Find where the given text appears and provide that cell's center as (X, Y) coordinate. 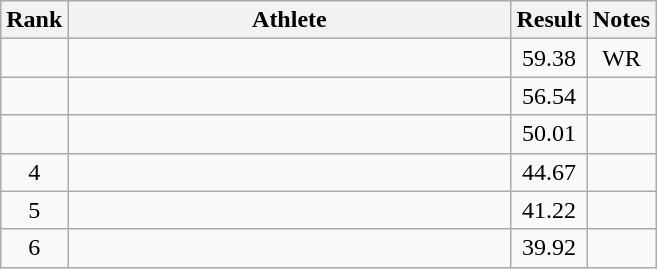
56.54 (549, 96)
59.38 (549, 58)
Result (549, 20)
WR (621, 58)
44.67 (549, 172)
Athlete (290, 20)
41.22 (549, 210)
Rank (34, 20)
50.01 (549, 134)
39.92 (549, 248)
5 (34, 210)
6 (34, 248)
Notes (621, 20)
4 (34, 172)
